Locate the cell with the specified text and output its (X, Y) center coordinate. 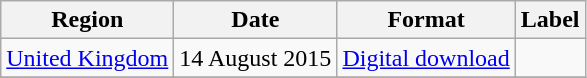
Label (550, 20)
United Kingdom (88, 58)
14 August 2015 (256, 58)
Date (256, 20)
Digital download (426, 58)
Format (426, 20)
Region (88, 20)
